From the cell containing the given text, extract its center point as (X, Y) coordinate. 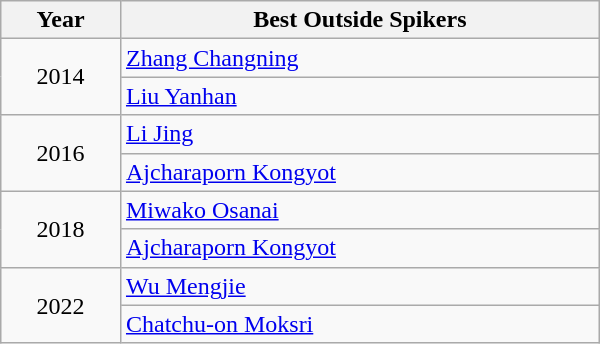
2014 (61, 77)
Chatchu-on Moksri (360, 324)
2016 (61, 153)
Wu Mengjie (360, 286)
Miwako Osanai (360, 210)
Year (61, 20)
Best Outside Spikers (360, 20)
2022 (61, 305)
Zhang Changning (360, 58)
Li Jing (360, 134)
Liu Yanhan (360, 96)
2018 (61, 229)
